Scan for the cell matching the given text and deliver its (x, y) coordinate at center. 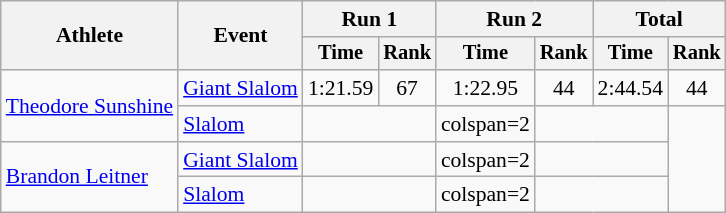
67 (407, 88)
1:21.59 (340, 88)
Total (660, 19)
1:22.95 (486, 88)
Brandon Leitner (90, 178)
Athlete (90, 36)
2:44.54 (630, 88)
Theodore Sunshine (90, 106)
Run 2 (514, 19)
Event (240, 36)
Run 1 (370, 19)
